Extract the (X, Y) coordinate from the center of the cell holding the provided text.  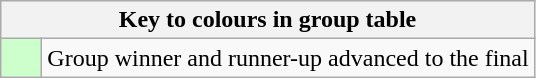
Key to colours in group table (268, 20)
Group winner and runner-up advanced to the final (288, 58)
